Output the [x, y] coordinate of the center of the cell containing the given text.  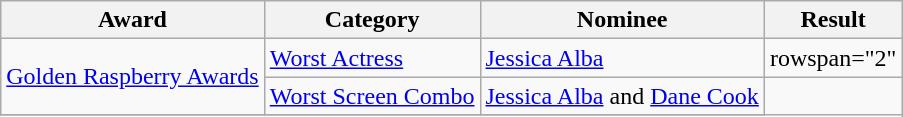
Worst Actress [372, 58]
Result [833, 20]
Nominee [622, 20]
Category [372, 20]
Golden Raspberry Awards [132, 77]
Jessica Alba [622, 58]
Jessica Alba and Dane Cook [622, 96]
Worst Screen Combo [372, 96]
rowspan="2" [833, 58]
Award [132, 20]
